Capture the cell that displays the provided text and extract its [x, y] central coordinate. 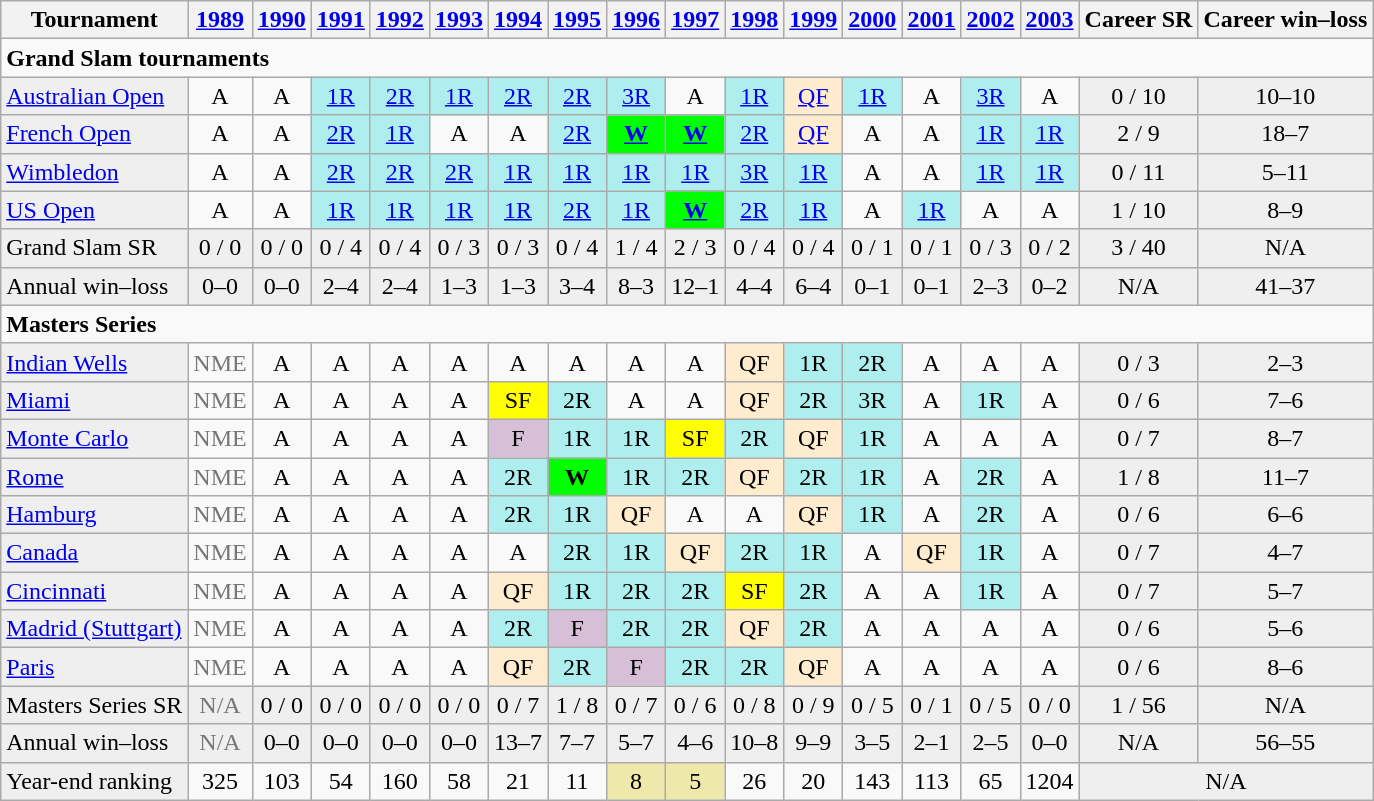
2 / 9 [1138, 134]
Hamburg [94, 515]
2003 [1050, 20]
0 / 10 [1138, 96]
1989 [220, 20]
0 / 11 [1138, 172]
1990 [282, 20]
10–8 [754, 743]
1996 [636, 20]
1998 [754, 20]
US Open [94, 210]
5 [696, 781]
54 [340, 781]
21 [518, 781]
0 / 2 [1050, 248]
1992 [400, 20]
8–6 [1286, 667]
3 / 40 [1138, 248]
Rome [94, 477]
2 / 3 [696, 248]
8–7 [1286, 438]
1 / 10 [1138, 210]
1994 [518, 20]
Canada [94, 553]
103 [282, 781]
6–4 [814, 286]
7–7 [578, 743]
56–55 [1286, 743]
3–4 [578, 286]
7–6 [1286, 400]
10–10 [1286, 96]
5–6 [1286, 629]
143 [872, 781]
1995 [578, 20]
4–4 [754, 286]
Miami [94, 400]
65 [990, 781]
2002 [990, 20]
8–9 [1286, 210]
Indian Wells [94, 362]
Masters Series [687, 324]
1997 [696, 20]
20 [814, 781]
5–11 [1286, 172]
1991 [340, 20]
Year-end ranking [94, 781]
Paris [94, 667]
1993 [458, 20]
Cincinnati [94, 591]
113 [932, 781]
26 [754, 781]
Monte Carlo [94, 438]
9–9 [814, 743]
11–7 [1286, 477]
11 [578, 781]
Australian Open [94, 96]
Career SR [1138, 20]
2–5 [990, 743]
Grand Slam SR [94, 248]
4–6 [696, 743]
4–7 [1286, 553]
1204 [1050, 781]
0 / 9 [814, 705]
12–1 [696, 286]
41–37 [1286, 286]
325 [220, 781]
0 / 8 [754, 705]
Wimbledon [94, 172]
3–5 [872, 743]
French Open [94, 134]
Masters Series SR [94, 705]
58 [458, 781]
Career win–loss [1286, 20]
Madrid (Stuttgart) [94, 629]
8–3 [636, 286]
0–2 [1050, 286]
8 [636, 781]
Grand Slam tournaments [687, 58]
18–7 [1286, 134]
1999 [814, 20]
6–6 [1286, 515]
2–1 [932, 743]
Tournament [94, 20]
1 / 56 [1138, 705]
13–7 [518, 743]
1 / 4 [636, 248]
2000 [872, 20]
2001 [932, 20]
160 [400, 781]
